Capture the cell that displays the provided text and extract its (X, Y) central coordinate. 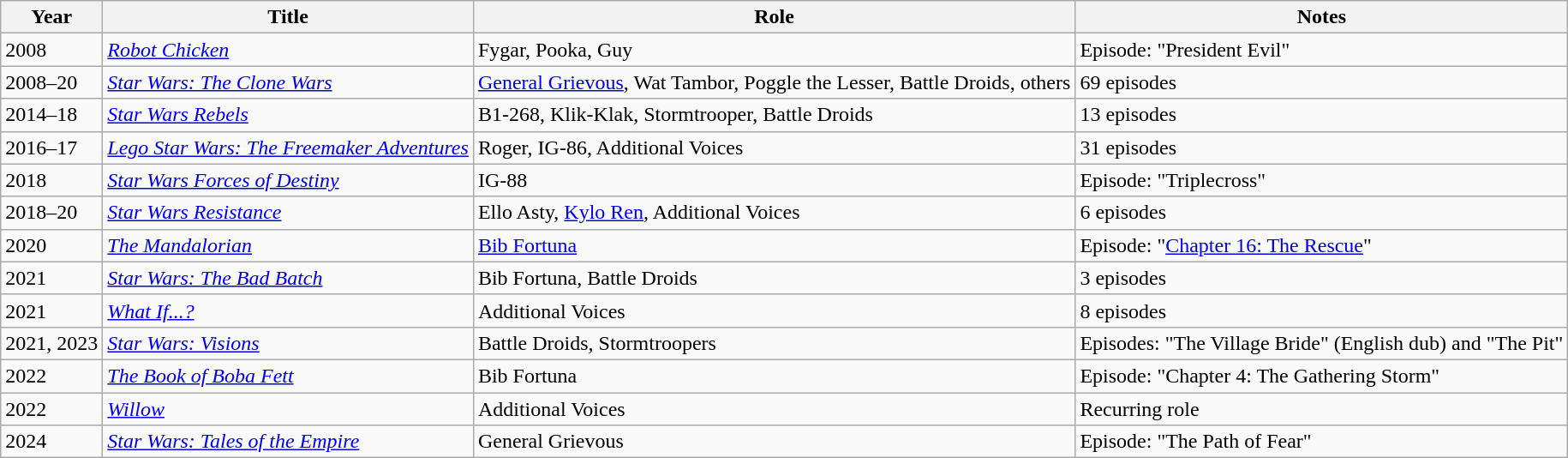
Star Wars Resistance (288, 213)
6 episodes (1321, 213)
Star Wars Rebels (288, 115)
Lego Star Wars: The Freemaker Adventures (288, 148)
Star Wars: The Bad Batch (288, 278)
Star Wars: The Clone Wars (288, 82)
IG-88 (774, 180)
Star Wars: Visions (288, 343)
Role (774, 17)
2018–20 (51, 213)
2024 (51, 442)
Recurring role (1321, 409)
31 episodes (1321, 148)
Episode: "Triplecross" (1321, 180)
Episodes: "The Village Bride" (English dub) and "The Pit" (1321, 343)
Star Wars: Tales of the Empire (288, 442)
Title (288, 17)
B1-268, Klik-Klak, Stormtrooper, Battle Droids (774, 115)
2021, 2023 (51, 343)
Episode: "Chapter 16: The Rescue" (1321, 245)
13 episodes (1321, 115)
Bib Fortuna, Battle Droids (774, 278)
Episode: "President Evil" (1321, 50)
General Grievous, Wat Tambor, Poggle the Lesser, Battle Droids, others (774, 82)
3 episodes (1321, 278)
2020 (51, 245)
2018 (51, 180)
Fygar, Pooka, Guy (774, 50)
2014–18 (51, 115)
Willow (288, 409)
Year (51, 17)
What If...? (288, 310)
Episode: "The Path of Fear" (1321, 442)
Episode: "Chapter 4: The Gathering Storm" (1321, 376)
Roger, IG-86, Additional Voices (774, 148)
General Grievous (774, 442)
Notes (1321, 17)
Star Wars Forces of Destiny (288, 180)
Ello Asty, Kylo Ren, Additional Voices (774, 213)
Battle Droids, Stormtroopers (774, 343)
The Mandalorian (288, 245)
8 episodes (1321, 310)
2016–17 (51, 148)
2008–20 (51, 82)
Robot Chicken (288, 50)
2008 (51, 50)
The Book of Boba Fett (288, 376)
69 episodes (1321, 82)
